Locate the cell with the specified text and output its (x, y) center coordinate. 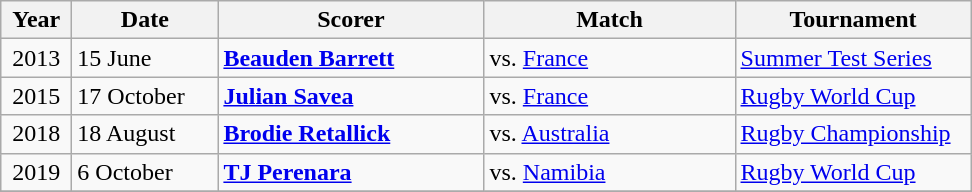
Brodie Retallick (351, 134)
Summer Test Series (853, 58)
Rugby Championship (853, 134)
TJ Perenara (351, 172)
Year (36, 20)
2018 (36, 134)
Match (610, 20)
Tournament (853, 20)
Beauden Barrett (351, 58)
Scorer (351, 20)
2015 (36, 96)
2019 (36, 172)
vs. Namibia (610, 172)
Julian Savea (351, 96)
17 October (145, 96)
6 October (145, 172)
15 June (145, 58)
18 August (145, 134)
Date (145, 20)
vs. Australia (610, 134)
2013 (36, 58)
